Locate the cell with the specified text and output its (x, y) center coordinate. 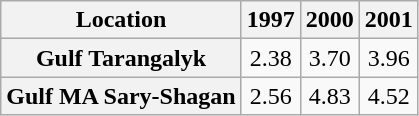
1997 (270, 20)
3.70 (330, 58)
2000 (330, 20)
3.96 (388, 58)
Gulf MA Sary-Shagan (121, 96)
2.56 (270, 96)
Location (121, 20)
Gulf Tarangalyk (121, 58)
4.52 (388, 96)
2.38 (270, 58)
2001 (388, 20)
4.83 (330, 96)
